Output the [X, Y] coordinate of the center of the cell containing the given text.  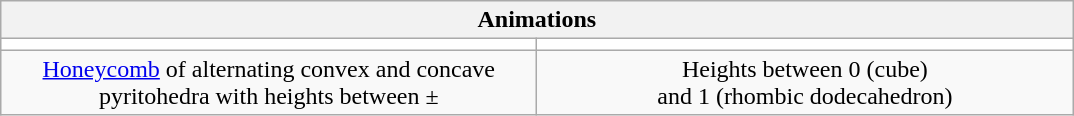
Heights between 0 (cube)and 1 (rhombic dodecahedron) [805, 82]
Honeycomb of alternating convex and concave pyritohedra with heights between ± [269, 82]
Animations [537, 20]
